Find where the given text appears and provide that cell's center as [x, y] coordinate. 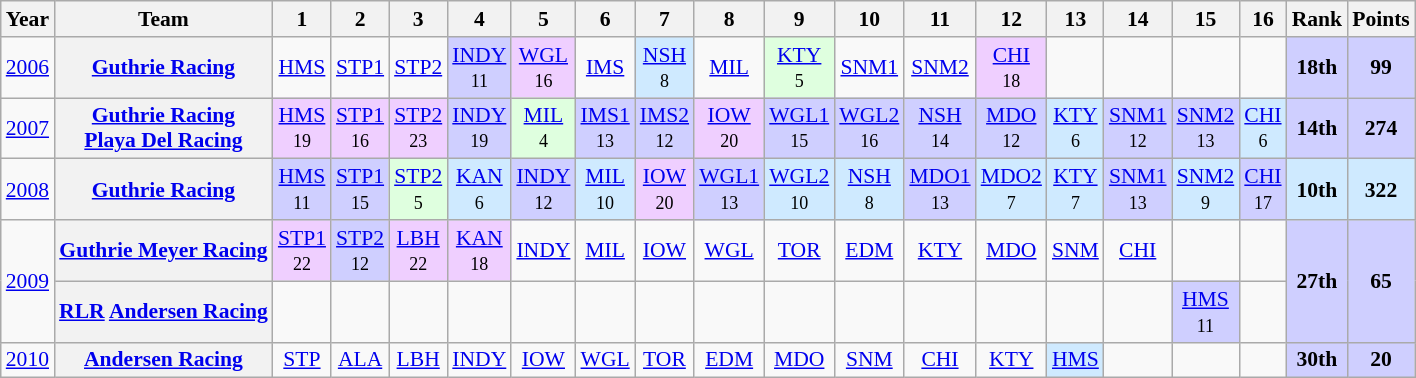
8 [729, 19]
KTY5 [799, 68]
KAN6 [479, 190]
STP1 [360, 68]
SNM1 [869, 68]
INDY19 [479, 128]
LBH [418, 360]
2007 [28, 128]
9 [799, 19]
Team [164, 19]
KTY7 [1076, 190]
274 [1381, 128]
ALA [360, 360]
30th [1318, 360]
HMS19 [302, 128]
10th [1318, 190]
MDO113 [940, 190]
WGL113 [729, 190]
Andersen Racing [164, 360]
IMS212 [664, 128]
5 [543, 19]
12 [1012, 19]
WGL216 [869, 128]
SNM2 [940, 68]
MIL4 [543, 128]
RLR Andersen Racing [164, 312]
Guthrie Meyer Racing [164, 250]
27th [1318, 281]
WGL115 [799, 128]
14th [1318, 128]
IMS113 [604, 128]
NSH14 [940, 128]
15 [1206, 19]
2008 [28, 190]
STP223 [418, 128]
STP [302, 360]
WGL16 [543, 68]
18th [1318, 68]
Guthrie RacingPlaya Del Racing [164, 128]
SNM113 [1138, 190]
STP25 [418, 190]
2 [360, 19]
Rank [1318, 19]
2009 [28, 281]
INDY12 [543, 190]
65 [1381, 281]
STP2 [418, 68]
7 [664, 19]
322 [1381, 190]
11 [940, 19]
6 [604, 19]
16 [1262, 19]
LBH22 [418, 250]
KTY6 [1076, 128]
MDO27 [1012, 190]
SNM213 [1206, 128]
INDY11 [479, 68]
STP115 [360, 190]
SNM29 [1206, 190]
2010 [28, 360]
STP122 [302, 250]
1 [302, 19]
MDO12 [1012, 128]
Year [28, 19]
3 [418, 19]
KAN18 [479, 250]
SNM112 [1138, 128]
STP116 [360, 128]
13 [1076, 19]
CHI6 [1262, 128]
99 [1381, 68]
MIL10 [604, 190]
WGL210 [799, 190]
STP212 [360, 250]
10 [869, 19]
20 [1381, 360]
14 [1138, 19]
IMS [604, 68]
CHI18 [1012, 68]
CHI17 [1262, 190]
Points [1381, 19]
2006 [28, 68]
4 [479, 19]
